Capture the cell that displays the provided text and extract its (x, y) central coordinate. 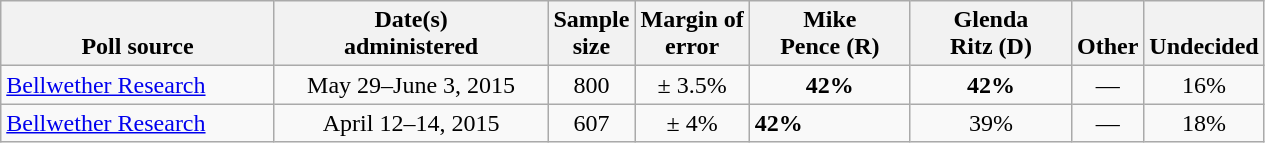
Poll source (138, 34)
39% (990, 123)
Date(s)administered (411, 34)
Undecided (1204, 34)
607 (592, 123)
18% (1204, 123)
April 12–14, 2015 (411, 123)
16% (1204, 85)
± 3.5% (692, 85)
Samplesize (592, 34)
Other (1107, 34)
800 (592, 85)
± 4% (692, 123)
MikePence (R) (830, 34)
May 29–June 3, 2015 (411, 85)
Margin oferror (692, 34)
GlendaRitz (D) (990, 34)
